Output the (x, y) coordinate of the center of the cell containing the given text.  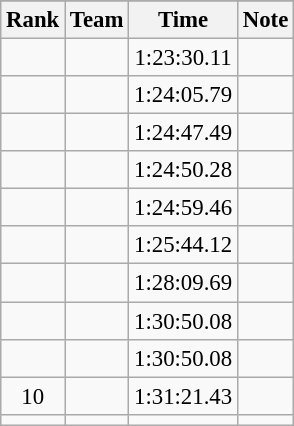
Time (184, 20)
Team (97, 20)
1:24:05.79 (184, 95)
Note (265, 20)
1:31:21.43 (184, 396)
1:23:30.11 (184, 58)
1:25:44.12 (184, 245)
1:24:50.28 (184, 170)
Rank (33, 20)
1:24:47.49 (184, 133)
1:24:59.46 (184, 208)
1:28:09.69 (184, 283)
10 (33, 396)
